Extract the (X, Y) coordinate from the center of the cell holding the provided text.  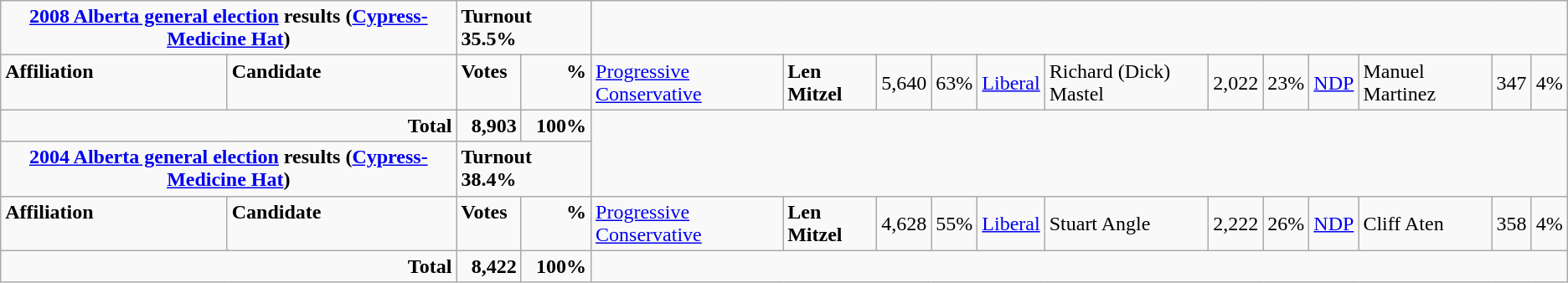
2004 Alberta general election results (Cypress-Medicine Hat) (229, 169)
2,022 (1236, 82)
Turnout 38.4% (524, 169)
8,422 (489, 266)
Cliff Aten (1426, 223)
Stuart Angle (1126, 223)
26% (1287, 223)
Turnout 35.5% (524, 28)
2,222 (1236, 223)
4,628 (905, 223)
63% (955, 82)
347 (1511, 82)
Richard (Dick) Mastel (1126, 82)
23% (1287, 82)
55% (955, 223)
8,903 (489, 126)
358 (1511, 223)
2008 Alberta general election results (Cypress-Medicine Hat) (229, 28)
5,640 (905, 82)
Manuel Martinez (1426, 82)
